Capture the cell that displays the provided text and extract its [x, y] central coordinate. 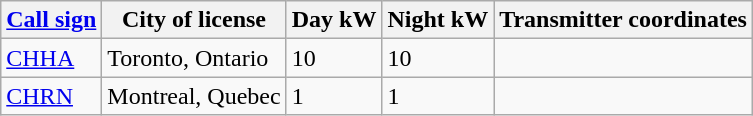
Toronto, Ontario [194, 58]
City of license [194, 20]
Transmitter coordinates [624, 20]
Call sign [52, 20]
Montreal, Quebec [194, 96]
CHHA [52, 58]
Day kW [334, 20]
Night kW [438, 20]
CHRN [52, 96]
